Scan for the cell matching the given text and deliver its [X, Y] coordinate at center. 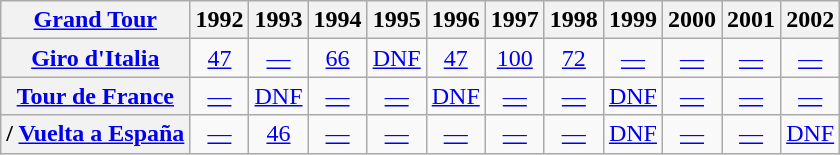
1996 [456, 20]
1998 [574, 20]
2002 [810, 20]
72 [574, 58]
/ Vuelta a España [96, 134]
1997 [514, 20]
66 [338, 58]
Grand Tour [96, 20]
2001 [752, 20]
46 [278, 134]
Giro d'Italia [96, 58]
1993 [278, 20]
1999 [632, 20]
1994 [338, 20]
1992 [220, 20]
100 [514, 58]
1995 [396, 20]
Tour de France [96, 96]
2000 [692, 20]
